Search for the cell housing the specified text and yield its (X, Y) center coordinate. 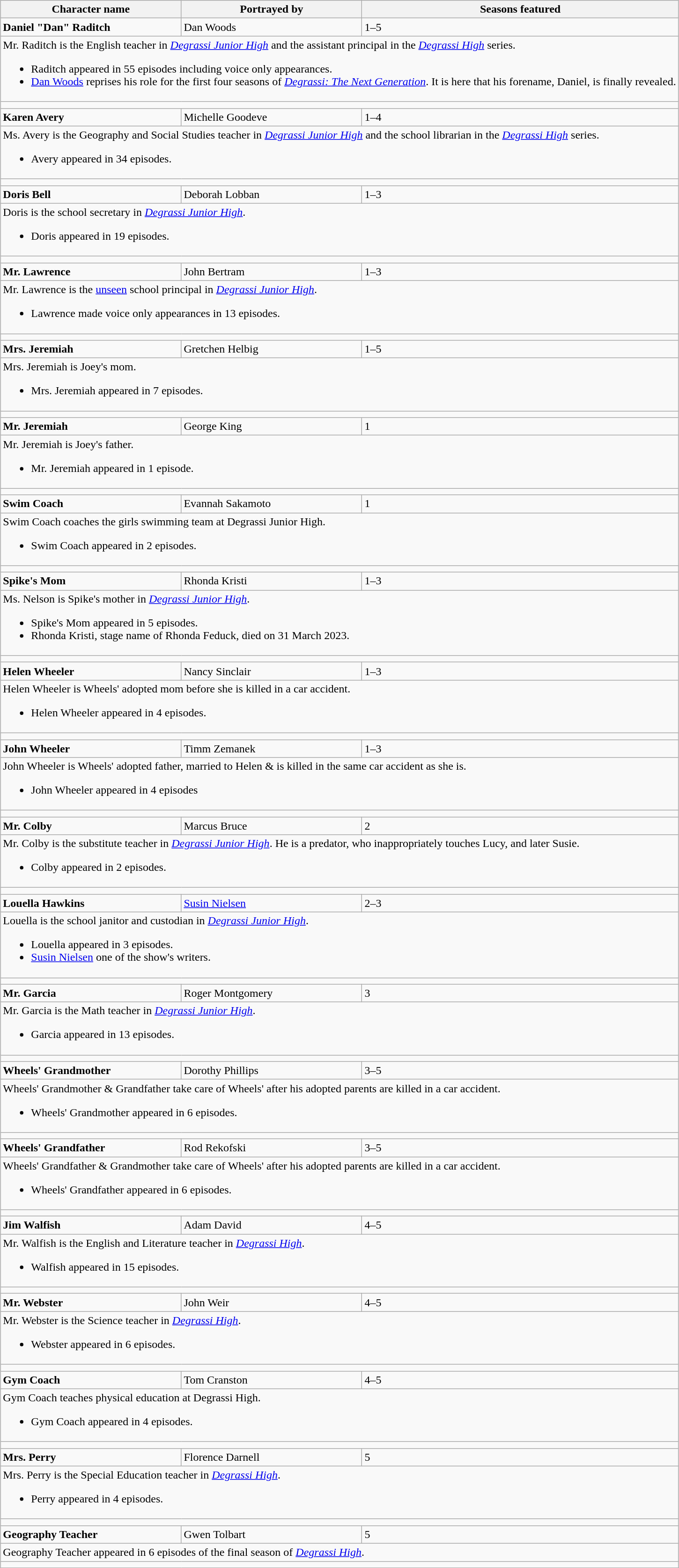
Tom Cranston (272, 1380)
1–4 (520, 117)
Mr. Colby (91, 826)
Gym Coach teaches physical education at Degrassi High.Gym Coach appeared in 4 episodes. (339, 1415)
Wheels' Grandmother (91, 1070)
Mrs. Jeremiah is Joey's mom.Mrs. Jeremiah appeared in 7 episodes. (339, 385)
Swim Coach coaches the girls swimming team at Degrassi Junior High.Swim Coach appeared in 2 episodes. (339, 539)
Mr. Lawrence is the unseen school principal in Degrassi Junior High.Lawrence made voice only appearances in 13 episodes. (339, 307)
Florence Darnell (272, 1457)
Evannah Sakamoto (272, 504)
Michelle Goodeve (272, 117)
Doris is the school secretary in Degrassi Junior High.Doris appeared in 19 episodes. (339, 229)
Mr. Garcia is the Math teacher in Degrassi Junior High.Garcia appeared in 13 episodes. (339, 1028)
Mr. Webster (91, 1303)
Timm Zemanek (272, 749)
Gwen Tolbart (272, 1534)
George King (272, 427)
Helen Wheeler is Wheels' adopted mom before she is killed in a car accident.Helen Wheeler appeared in 4 episodes. (339, 706)
Roger Montgomery (272, 993)
Dorothy Phillips (272, 1070)
Jim Walfish (91, 1225)
Deborah Lobban (272, 194)
Spike's Mom (91, 581)
Gym Coach (91, 1380)
Mr. Webster is the Science teacher in Degrassi High.Webster appeared in 6 episodes. (339, 1338)
Mrs. Perry (91, 1457)
Wheels' Grandfather (91, 1148)
Rod Rekofski (272, 1148)
Helen Wheeler (91, 671)
John Wheeler (91, 749)
Susin Nielsen (272, 903)
Louella Hawkins (91, 903)
Mr. Garcia (91, 993)
Geography Teacher (91, 1534)
2–3 (520, 903)
Daniel "Dan" Raditch (91, 27)
Marcus Bruce (272, 826)
John Weir (272, 1303)
Mrs. Jeremiah (91, 349)
Mrs. Perry is the Special Education teacher in Degrassi High.Perry appeared in 4 episodes. (339, 1493)
Nancy Sinclair (272, 671)
Mr. Walfish is the English and Literature teacher in Degrassi High.Walfish appeared in 15 episodes. (339, 1260)
John Wheeler is Wheels' adopted father, married to Helen & is killed in the same car accident as she is.John Wheeler appeared in 4 episodes (339, 784)
2 (520, 826)
Seasons featured (520, 9)
Louella is the school janitor and custodian in Degrassi Junior High.Louella appeared in 3 episodes.Susin Nielsen one of the show's writers. (339, 945)
Geography Teacher appeared in 6 episodes of the final season of Degrassi High. (339, 1552)
Swim Coach (91, 504)
Rhonda Kristi (272, 581)
Mr. Lawrence (91, 272)
Karen Avery (91, 117)
Gretchen Helbig (272, 349)
Mr. Jeremiah is Joey's father.Mr. Jeremiah appeared in 1 episode. (339, 462)
Character name (91, 9)
3 (520, 993)
Adam David (272, 1225)
Dan Woods (272, 27)
Mr. Jeremiah (91, 427)
John Bertram (272, 272)
Doris Bell (91, 194)
Portrayed by (272, 9)
